Extract the [x, y] coordinate from the center of the cell holding the provided text.  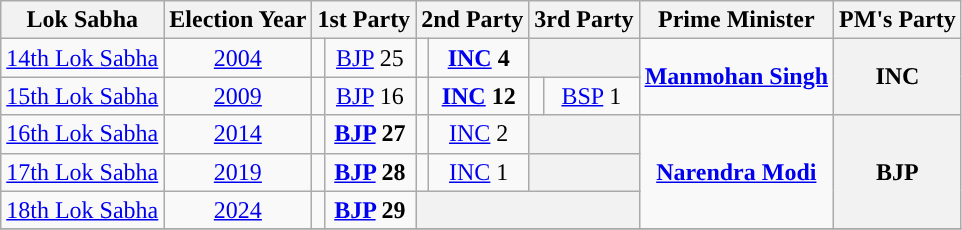
2019 [238, 172]
BJP 29 [370, 210]
BJP 27 [370, 134]
Narendra Modi [736, 172]
Lok Sabha [82, 20]
INC 1 [479, 172]
Manmohan Singh [736, 77]
2014 [238, 134]
2024 [238, 210]
INC 12 [479, 96]
BJP 28 [370, 172]
INC 4 [479, 58]
PM's Party [898, 20]
INC 2 [479, 134]
16th Lok Sabha [82, 134]
BSP 1 [592, 96]
2009 [238, 96]
2004 [238, 58]
17th Lok Sabha [82, 172]
BJP [898, 172]
Prime Minister [736, 20]
18th Lok Sabha [82, 210]
14th Lok Sabha [82, 58]
INC [898, 77]
BJP 25 [370, 58]
BJP 16 [370, 96]
Election Year [238, 20]
2nd Party [472, 20]
3rd Party [584, 20]
15th Lok Sabha [82, 96]
1st Party [364, 20]
